Return [X, Y] of the center of cell containing provided text 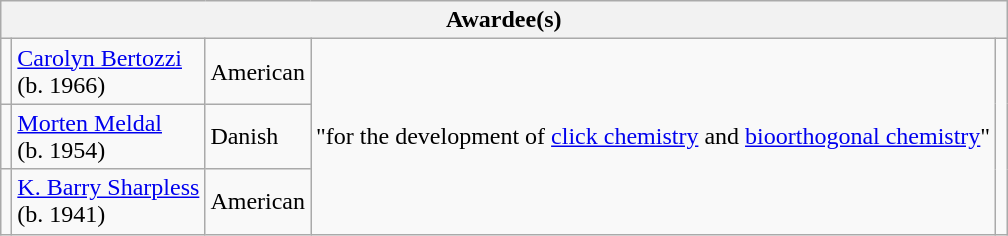
Danish [258, 136]
"for the development of click chemistry and bioorthogonal chemistry" [654, 136]
K. Barry Sharpless(b. 1941) [108, 202]
Morten Meldal(b. 1954) [108, 136]
Awardee(s) [504, 20]
Carolyn Bertozzi(b. 1966) [108, 72]
